Determine the (X, Y) coordinate at the center of the cell enclosing the given text.  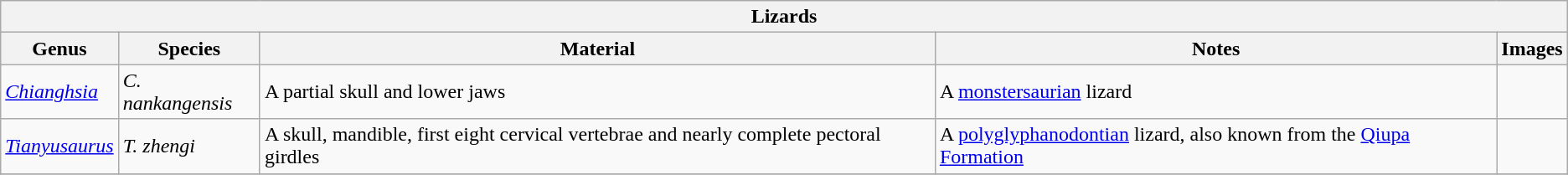
Tianyusaurus (59, 146)
A skull, mandible, first eight cervical vertebrae and nearly complete pectoral girdles (597, 146)
A monstersaurian lizard (1215, 92)
A polyglyphanodontian lizard, also known from the Qiupa Formation (1215, 146)
Images (1532, 49)
A partial skull and lower jaws (597, 92)
Chianghsia (59, 92)
Material (597, 49)
Species (189, 49)
Genus (59, 49)
T. zhengi (189, 146)
Notes (1215, 49)
Lizards (784, 17)
C. nankangensis (189, 92)
